Output the [X, Y] coordinate of the center of the cell containing the given text.  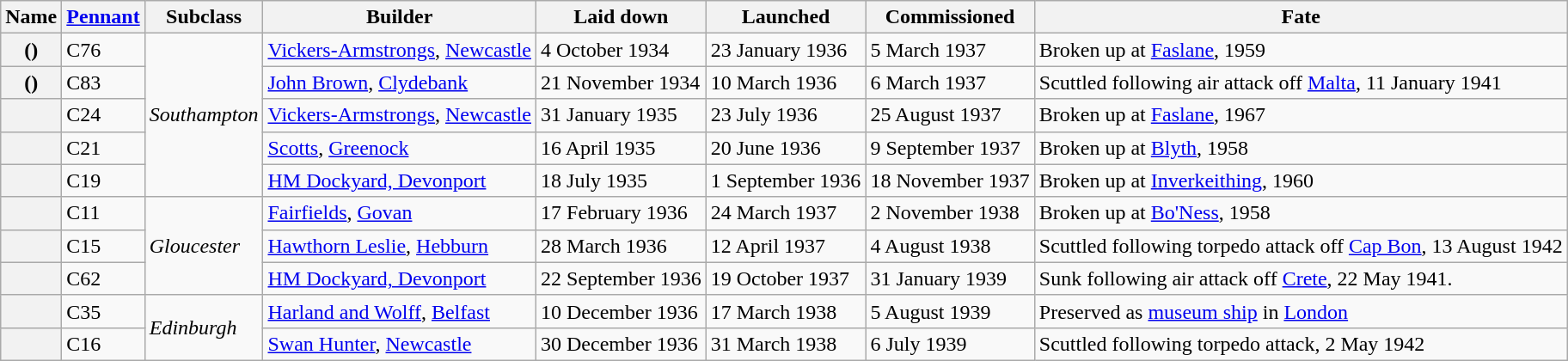
Scuttled following torpedo attack off Cap Bon, 13 August 1942 [1301, 246]
23 January 1936 [786, 50]
C83 [103, 83]
C15 [103, 246]
22 September 1936 [622, 278]
C24 [103, 115]
16 April 1935 [622, 148]
6 July 1939 [950, 344]
Gloucester [204, 246]
4 August 1938 [950, 246]
21 November 1934 [622, 83]
Broken up at Blyth, 1958 [1301, 148]
5 August 1939 [950, 311]
Scotts, Greenock [400, 148]
18 November 1937 [950, 180]
Pennant [103, 17]
Name [31, 17]
Preserved as museum ship in London [1301, 311]
Broken up at Inverkeithing, 1960 [1301, 180]
Fairfields, Govan [400, 213]
C76 [103, 50]
Sunk following air attack off Crete, 22 May 1941. [1301, 278]
Broken up at Faslane, 1959 [1301, 50]
Harland and Wolff, Belfast [400, 311]
C11 [103, 213]
19 October 1937 [786, 278]
23 July 1936 [786, 115]
Builder [400, 17]
Swan Hunter, Newcastle [400, 344]
Southampton [204, 115]
9 September 1937 [950, 148]
C19 [103, 180]
John Brown, Clydebank [400, 83]
30 December 1936 [622, 344]
Hawthorn Leslie, Hebburn [400, 246]
28 March 1936 [622, 246]
Subclass [204, 17]
1 September 1936 [786, 180]
31 January 1935 [622, 115]
5 March 1937 [950, 50]
24 March 1937 [786, 213]
Fate [1301, 17]
12 April 1937 [786, 246]
17 February 1936 [622, 213]
C62 [103, 278]
31 January 1939 [950, 278]
10 December 1936 [622, 311]
Broken up at Bo'Ness, 1958 [1301, 213]
18 July 1935 [622, 180]
C35 [103, 311]
6 March 1937 [950, 83]
Scuttled following torpedo attack, 2 May 1942 [1301, 344]
17 March 1938 [786, 311]
Commissioned [950, 17]
C21 [103, 148]
25 August 1937 [950, 115]
Laid down [622, 17]
2 November 1938 [950, 213]
Scuttled following air attack off Malta, 11 January 1941 [1301, 83]
10 March 1936 [786, 83]
4 October 1934 [622, 50]
31 March 1938 [786, 344]
Launched [786, 17]
Broken up at Faslane, 1967 [1301, 115]
C16 [103, 344]
Edinburgh [204, 327]
20 June 1936 [786, 148]
